Extract the (X, Y) coordinate from the center of the cell holding the provided text.  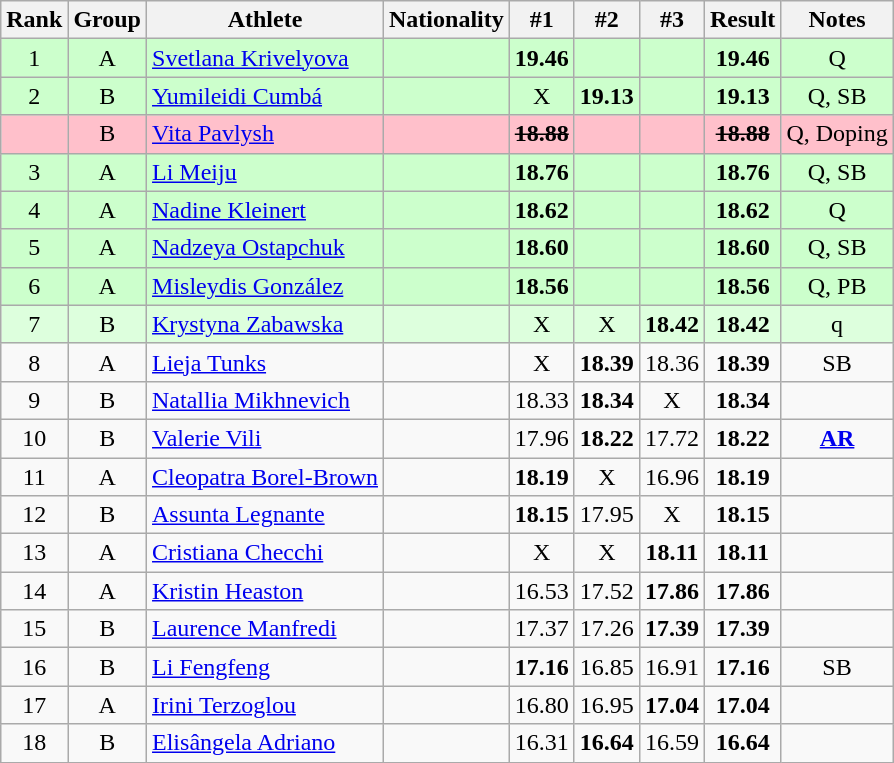
9 (34, 400)
Cristiana Checchi (266, 553)
#2 (606, 20)
7 (34, 324)
Elisângela Adriano (266, 743)
13 (34, 553)
Li Fengfeng (266, 667)
Kristin Heaston (266, 591)
16.59 (672, 743)
3 (34, 172)
16 (34, 667)
18.33 (542, 400)
q (837, 324)
Nadzeya Ostapchuk (266, 248)
18 (34, 743)
#3 (672, 20)
Assunta Legnante (266, 515)
4 (34, 210)
Cleopatra Borel-Brown (266, 477)
17.52 (606, 591)
18.36 (672, 362)
AR (837, 438)
Misleydis González (266, 286)
10 (34, 438)
Result (742, 20)
16.31 (542, 743)
17.95 (606, 515)
6 (34, 286)
Group (108, 20)
Lieja Tunks (266, 362)
#1 (542, 20)
Natallia Mikhnevich (266, 400)
17.96 (542, 438)
Yumileidi Cumbá (266, 96)
1 (34, 58)
17.37 (542, 629)
Q, PB (837, 286)
16.53 (542, 591)
Li Meiju (266, 172)
Nationality (447, 20)
14 (34, 591)
16.85 (606, 667)
Rank (34, 20)
5 (34, 248)
12 (34, 515)
16.95 (606, 705)
Valerie Vili (266, 438)
16.91 (672, 667)
Q, Doping (837, 134)
Athlete (266, 20)
Irini Terzoglou (266, 705)
2 (34, 96)
17.72 (672, 438)
11 (34, 477)
Svetlana Krivelyova (266, 58)
Vita Pavlysh (266, 134)
16.80 (542, 705)
Krystyna Zabawska (266, 324)
16.96 (672, 477)
8 (34, 362)
Notes (837, 20)
Nadine Kleinert (266, 210)
Laurence Manfredi (266, 629)
15 (34, 629)
17.26 (606, 629)
17 (34, 705)
